Determine the (x, y) coordinate at the center of the cell enclosing the given text.  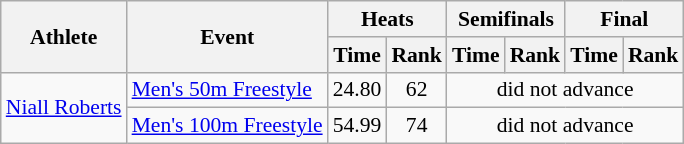
54.99 (358, 126)
Men's 100m Freestyle (228, 126)
Men's 50m Freestyle (228, 90)
Niall Roberts (64, 108)
74 (416, 126)
Event (228, 36)
Heats (388, 19)
Final (624, 19)
Semifinals (506, 19)
62 (416, 90)
24.80 (358, 90)
Athlete (64, 36)
